Find where the given text appears and provide that cell's center as (x, y) coordinate. 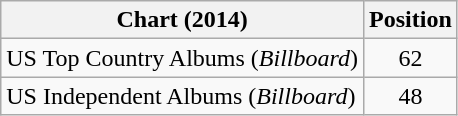
Position (411, 20)
Chart (2014) (182, 20)
62 (411, 58)
48 (411, 96)
US Independent Albums (Billboard) (182, 96)
US Top Country Albums (Billboard) (182, 58)
